Capture the cell that displays the provided text and extract its (x, y) central coordinate. 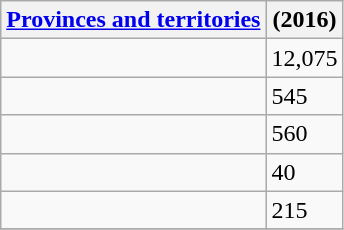
Provinces and territories (134, 20)
560 (304, 134)
215 (304, 210)
545 (304, 96)
12,075 (304, 58)
(2016) (304, 20)
40 (304, 172)
